Locate the cell with the specified text and output its (x, y) center coordinate. 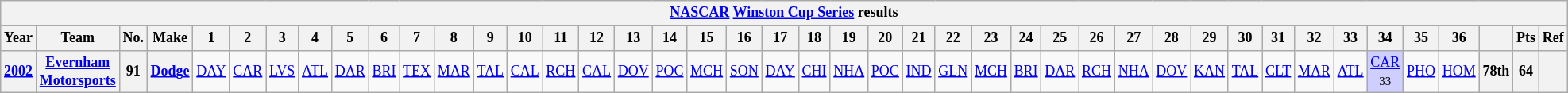
24 (1026, 38)
21 (918, 38)
26 (1097, 38)
Year (19, 38)
35 (1422, 38)
12 (597, 38)
GLN (953, 72)
32 (1315, 38)
19 (849, 38)
33 (1350, 38)
6 (384, 38)
13 (633, 38)
2002 (19, 72)
Evernham Motorsports (78, 72)
23 (991, 38)
Make (170, 38)
TEX (417, 72)
Pts (1527, 38)
27 (1134, 38)
CHI (814, 72)
16 (743, 38)
IND (918, 72)
4 (315, 38)
18 (814, 38)
36 (1458, 38)
1 (211, 38)
SON (743, 72)
25 (1060, 38)
15 (707, 38)
31 (1279, 38)
LVS (283, 72)
34 (1385, 38)
PHO (1422, 72)
CAR33 (1385, 72)
Ref (1553, 38)
9 (490, 38)
10 (524, 38)
8 (454, 38)
3 (283, 38)
7 (417, 38)
No. (133, 38)
CLT (1279, 72)
HOM (1458, 72)
Dodge (170, 72)
Team (78, 38)
5 (350, 38)
64 (1527, 72)
KAN (1210, 72)
28 (1172, 38)
11 (561, 38)
2 (248, 38)
CAR (248, 72)
20 (886, 38)
14 (670, 38)
91 (133, 72)
22 (953, 38)
30 (1245, 38)
17 (780, 38)
29 (1210, 38)
78th (1497, 72)
NASCAR Winston Cup Series results (784, 13)
